From the cell containing the given text, extract its center point as [X, Y] coordinate. 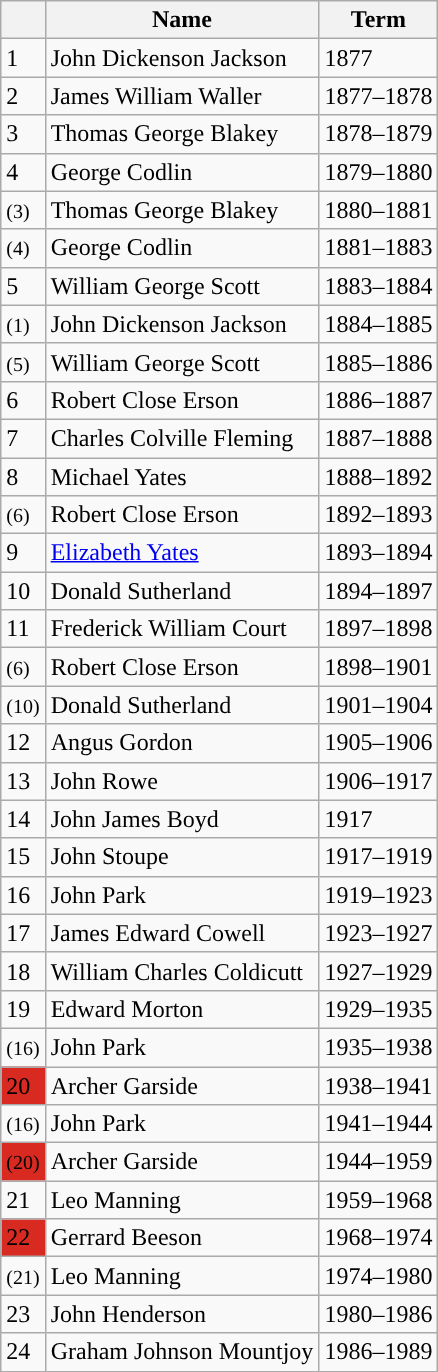
14 [23, 819]
John Rowe [182, 781]
1968–1974 [378, 1238]
Name [182, 20]
Frederick William Court [182, 629]
1980–1986 [378, 1314]
James William Waller [182, 96]
Elizabeth Yates [182, 553]
1923–1927 [378, 933]
9 [23, 553]
4 [23, 172]
1941–1944 [378, 1124]
John Stoupe [182, 857]
12 [23, 743]
6 [23, 400]
1883–1884 [378, 286]
1880–1881 [378, 210]
1917–1919 [378, 857]
23 [23, 1314]
11 [23, 629]
(20) [23, 1162]
1898–1901 [378, 667]
8 [23, 477]
1877 [378, 58]
1905–1906 [378, 743]
(5) [23, 362]
10 [23, 591]
Edward Morton [182, 1009]
18 [23, 971]
1974–1980 [378, 1276]
2 [23, 96]
1938–1941 [378, 1085]
John James Boyd [182, 819]
Graham Johnson Mountjoy [182, 1352]
1935–1938 [378, 1047]
1885–1886 [378, 362]
22 [23, 1238]
(1) [23, 324]
1878–1879 [378, 134]
1893–1894 [378, 553]
William Charles Coldicutt [182, 971]
Term [378, 20]
1892–1893 [378, 515]
1888–1892 [378, 477]
1886–1887 [378, 400]
1959–1968 [378, 1200]
James Edward Cowell [182, 933]
Charles Colville Fleming [182, 438]
15 [23, 857]
1906–1917 [378, 781]
(21) [23, 1276]
(10) [23, 705]
17 [23, 933]
1 [23, 58]
John Henderson [182, 1314]
3 [23, 134]
1879–1880 [378, 172]
1986–1989 [378, 1352]
7 [23, 438]
1901–1904 [378, 705]
1894–1897 [378, 591]
13 [23, 781]
20 [23, 1085]
1897–1898 [378, 629]
(4) [23, 248]
Gerrard Beeson [182, 1238]
16 [23, 895]
1884–1885 [378, 324]
1944–1959 [378, 1162]
Michael Yates [182, 477]
1881–1883 [378, 248]
1917 [378, 819]
Angus Gordon [182, 743]
1919–1923 [378, 895]
24 [23, 1352]
1877–1878 [378, 96]
19 [23, 1009]
1929–1935 [378, 1009]
(3) [23, 210]
21 [23, 1200]
1927–1929 [378, 971]
5 [23, 286]
1887–1888 [378, 438]
